From the cell containing the given text, extract its center point as [x, y] coordinate. 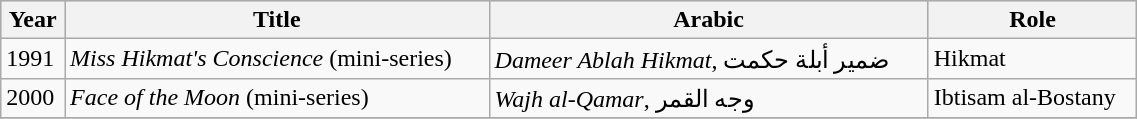
1991 [33, 59]
Wajh al-Qamar, وجه القمر [708, 98]
Title [277, 20]
Arabic [708, 20]
Ibtisam al-Bostany [1032, 98]
Dameer Ablah Hikmat, ضمير أبلة حكمت [708, 59]
Role [1032, 20]
2000 [33, 98]
Year [33, 20]
Hikmat [1032, 59]
Miss Hikmat's Conscience (mini-series) [277, 59]
Face of the Moon (mini-series) [277, 98]
